Pinpoint the cell where the given text exists, returning its [x, y] midpoint coordinate. 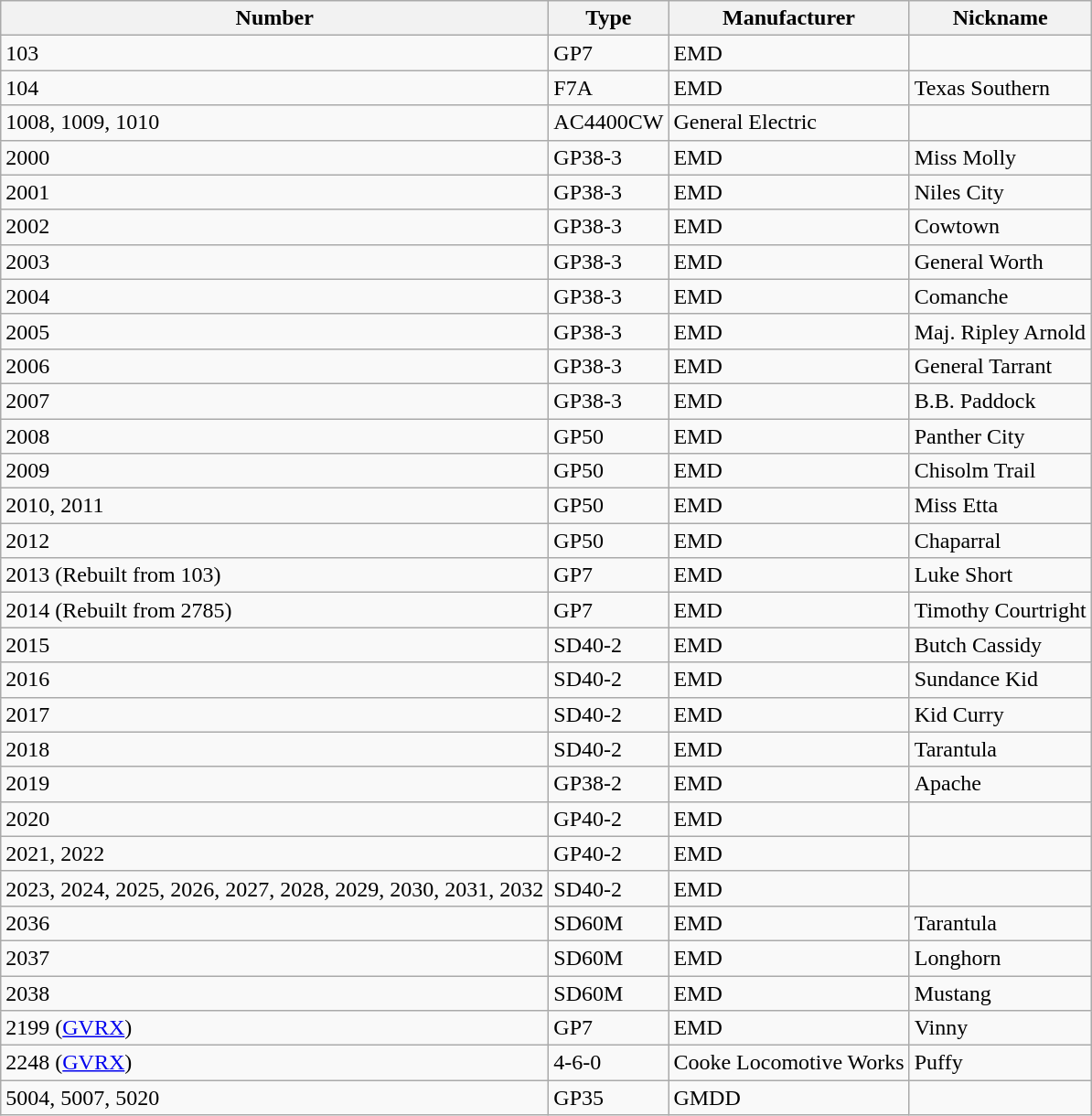
2248 (GVRX) [274, 1063]
4-6-0 [609, 1063]
GP38-2 [609, 784]
Miss Etta [1001, 506]
2020 [274, 819]
Luke Short [1001, 575]
B.B. Paddock [1001, 401]
General Worth [1001, 262]
Maj. Ripley Arnold [1001, 331]
Nickname [1001, 18]
Kid Curry [1001, 714]
2037 [274, 958]
2016 [274, 680]
2002 [274, 227]
2012 [274, 541]
2010, 2011 [274, 506]
Type [609, 18]
General Electric [788, 123]
2004 [274, 296]
Chaparral [1001, 541]
Comanche [1001, 296]
1008, 1009, 1010 [274, 123]
Cooke Locomotive Works [788, 1063]
F7A [609, 88]
2023, 2024, 2025, 2026, 2027, 2028, 2029, 2030, 2031, 2032 [274, 888]
GP35 [609, 1098]
Panther City [1001, 436]
2199 (GVRX) [274, 1028]
2018 [274, 749]
103 [274, 53]
2006 [274, 366]
Sundance Kid [1001, 680]
2036 [274, 923]
2017 [274, 714]
2013 (Rebuilt from 103) [274, 575]
Vinny [1001, 1028]
2005 [274, 331]
2003 [274, 262]
2038 [274, 993]
2015 [274, 645]
Miss Molly [1001, 157]
Chisolm Trail [1001, 471]
Manufacturer [788, 18]
2009 [274, 471]
General Tarrant [1001, 366]
Texas Southern [1001, 88]
104 [274, 88]
Puffy [1001, 1063]
Cowtown [1001, 227]
Number [274, 18]
GMDD [788, 1098]
AC4400CW [609, 123]
2014 (Rebuilt from 2785) [274, 610]
2019 [274, 784]
2000 [274, 157]
Timothy Courtright [1001, 610]
2007 [274, 401]
Longhorn [1001, 958]
Niles City [1001, 192]
5004, 5007, 5020 [274, 1098]
2008 [274, 436]
Apache [1001, 784]
Mustang [1001, 993]
Butch Cassidy [1001, 645]
2021, 2022 [274, 853]
2001 [274, 192]
